Provide the [x, y] coordinate of the cell's center where the given text is located.  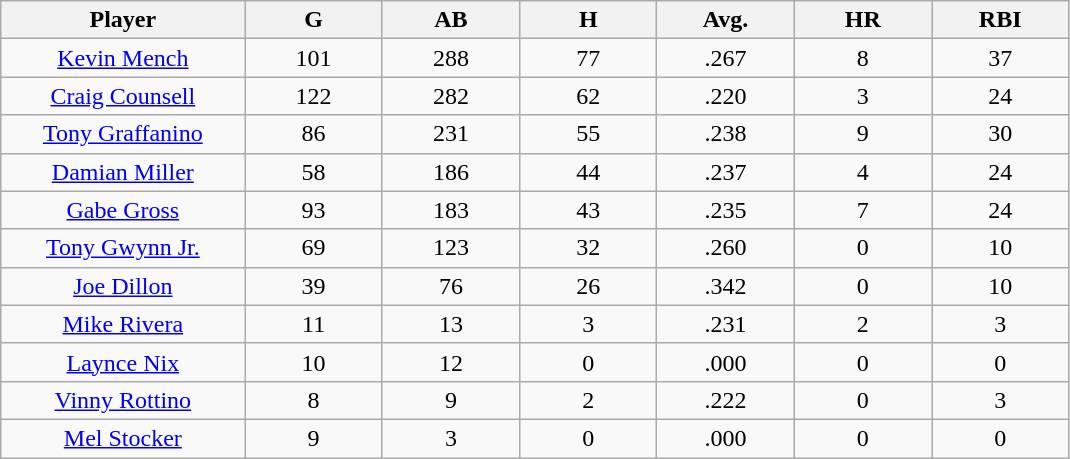
.231 [726, 324]
.267 [726, 58]
32 [588, 248]
.222 [726, 400]
86 [314, 134]
.237 [726, 172]
55 [588, 134]
G [314, 20]
H [588, 20]
76 [450, 286]
62 [588, 96]
4 [862, 172]
12 [450, 362]
26 [588, 286]
.220 [726, 96]
122 [314, 96]
183 [450, 210]
Tony Gwynn Jr. [123, 248]
Tony Graffanino [123, 134]
Laynce Nix [123, 362]
Craig Counsell [123, 96]
.238 [726, 134]
Avg. [726, 20]
288 [450, 58]
.260 [726, 248]
Player [123, 20]
.235 [726, 210]
282 [450, 96]
77 [588, 58]
43 [588, 210]
13 [450, 324]
Gabe Gross [123, 210]
Kevin Mench [123, 58]
Vinny Rottino [123, 400]
30 [1000, 134]
Mike Rivera [123, 324]
RBI [1000, 20]
Damian Miller [123, 172]
123 [450, 248]
186 [450, 172]
AB [450, 20]
7 [862, 210]
101 [314, 58]
58 [314, 172]
HR [862, 20]
93 [314, 210]
Mel Stocker [123, 438]
.342 [726, 286]
37 [1000, 58]
39 [314, 286]
69 [314, 248]
231 [450, 134]
11 [314, 324]
Joe Dillon [123, 286]
44 [588, 172]
